Find where the given text appears and provide that cell's center as [x, y] coordinate. 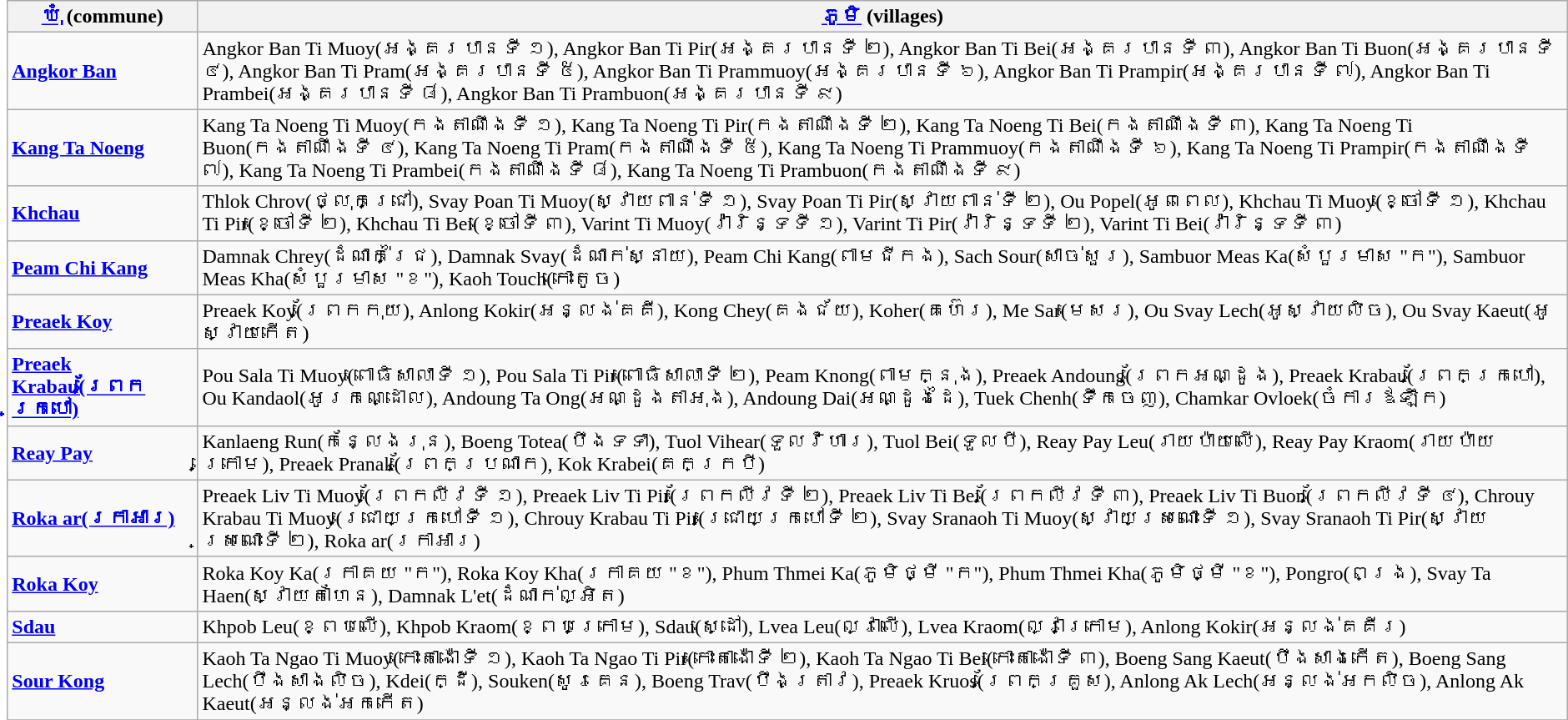
Preaek Krabau(ព្រែកក្របៅ) [103, 387]
Kang Ta Noeng [103, 148]
Roka ar(រកាអារ) [103, 518]
Sour Kong [103, 681]
Reay Pay [103, 452]
Khchau [103, 214]
Peam Chi Kang [103, 267]
Roka Koy [103, 584]
ភូមិ (villages) [882, 17]
Preaek Koy(ព្រែកកុយ), Anlong Kokir(អន្លង់គគី), Kong Chey(គងជ័យ), Koher(គហ៊េរ), Me Sar(មេសរ), Ou Svay Lech(អូស្វាយលិច), Ou Svay Kaeut(អូស្វាយកើត) [882, 322]
Sdau [103, 627]
Khpob Leu(ខ្ពបលើ), Khpob Kraom(ខ្ពបក្រោម), Sdau(ស្ដៅ), Lvea Leu(ល្វាលើ), Lvea Kraom(ល្វាក្រោម), Anlong Kokir(អន្លង់គគីរ) [882, 627]
ឃុំ (commune) [103, 17]
Preaek Koy [103, 322]
Angkor Ban [103, 71]
